For the text-containing cell, return its midpoint in (X, Y) coordinate format. 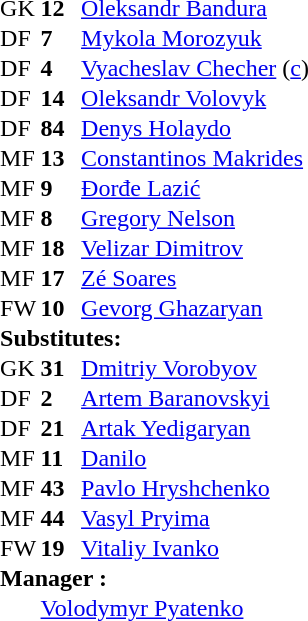
14 (60, 98)
9 (60, 188)
21 (60, 428)
GK (19, 368)
8 (60, 218)
4 (60, 68)
44 (60, 518)
31 (60, 368)
13 (60, 158)
19 (60, 548)
18 (60, 248)
2 (60, 398)
43 (60, 488)
7 (60, 38)
10 (60, 308)
84 (60, 128)
11 (60, 458)
17 (60, 278)
